Extract the (X, Y) coordinate from the center of the cell holding the provided text.  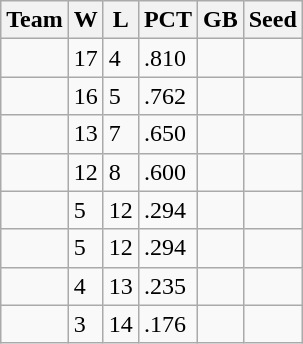
Team (35, 20)
Seed (272, 20)
14 (120, 324)
GB (220, 20)
3 (86, 324)
8 (120, 172)
.600 (168, 172)
.650 (168, 134)
.762 (168, 96)
PCT (168, 20)
16 (86, 96)
17 (86, 58)
W (86, 20)
.235 (168, 286)
7 (120, 134)
.176 (168, 324)
L (120, 20)
.810 (168, 58)
